Return the [x, y] coordinate for the center point of the cell that contains the specified text.  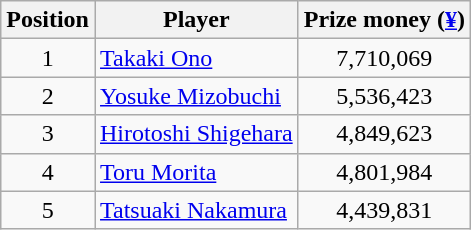
2 [48, 96]
4,849,623 [384, 134]
4,801,984 [384, 172]
3 [48, 134]
4 [48, 172]
Hirotoshi Shigehara [196, 134]
7,710,069 [384, 58]
5 [48, 210]
Player [196, 20]
1 [48, 58]
Prize money (¥) [384, 20]
4,439,831 [384, 210]
Position [48, 20]
Tatsuaki Nakamura [196, 210]
5,536,423 [384, 96]
Yosuke Mizobuchi [196, 96]
Takaki Ono [196, 58]
Toru Morita [196, 172]
